Return the [X, Y] coordinate for the center point of the cell that contains the specified text.  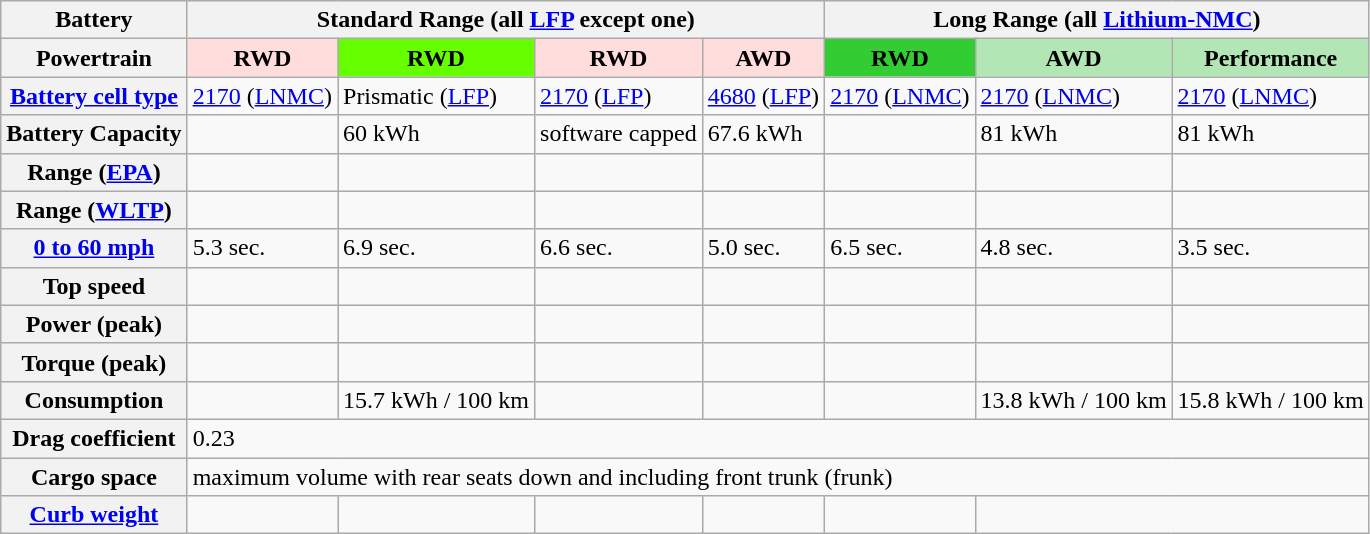
15.8 kWh / 100 km [1270, 400]
Drag coefficient [94, 438]
Battery [94, 20]
67.6 kWh [763, 134]
Battery cell type [94, 96]
3.5 sec. [1270, 248]
software capped [619, 134]
13.8 kWh / 100 km [1074, 400]
maximum volume with rear seats down and including front trunk (frunk) [778, 477]
Torque (peak) [94, 362]
60 kWh [436, 134]
Top speed [94, 286]
Cargo space [94, 477]
Range (EPA) [94, 172]
2170 (LFP) [619, 96]
Powertrain [94, 58]
0 to 60 mph [94, 248]
Power (peak) [94, 324]
Prismatic (LFP) [436, 96]
5.3 sec. [262, 248]
Performance [1270, 58]
Consumption [94, 400]
4.8 sec. [1074, 248]
6.9 sec. [436, 248]
15.7 kWh / 100 km [436, 400]
Battery Capacity [94, 134]
Curb weight [94, 515]
Long Range (all Lithium-NMC) [1098, 20]
6.6 sec. [619, 248]
Range (WLTP) [94, 210]
0.23 [778, 438]
6.5 sec. [900, 248]
Standard Range (all LFP except one) [506, 20]
4680 (LFP) [763, 96]
5.0 sec. [763, 248]
